Identify which cell holds the provided text, then report its [X, Y] central coordinate. 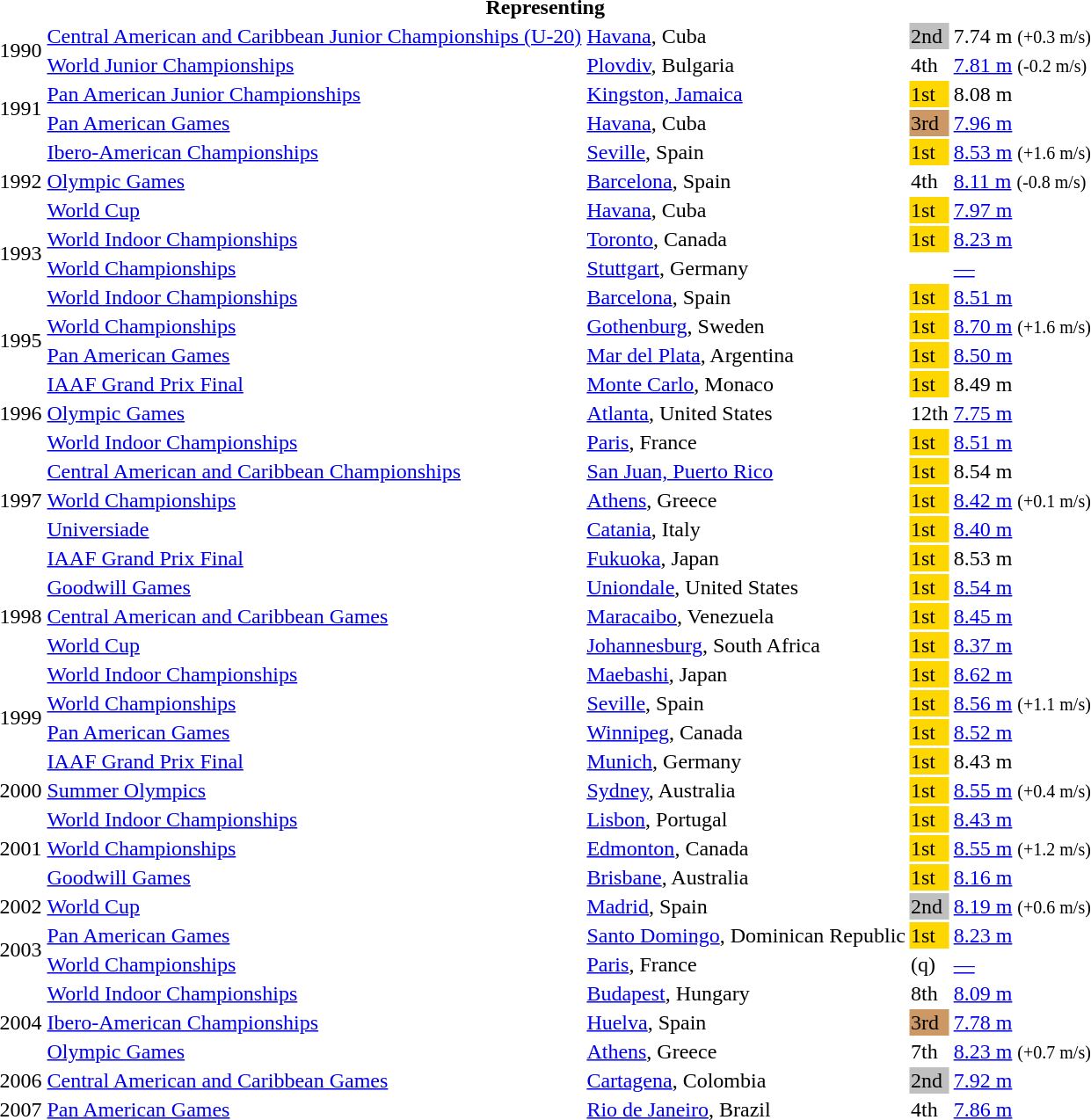
Santo Domingo, Dominican Republic [746, 935]
Kingston, Jamaica [746, 94]
12th [929, 413]
Sydney, Australia [746, 790]
San Juan, Puerto Rico [746, 471]
Stuttgart, Germany [746, 268]
World Junior Championships [315, 65]
Edmonton, Canada [746, 848]
7th [929, 1051]
Madrid, Spain [746, 906]
Cartagena, Colombia [746, 1080]
Gothenburg, Sweden [746, 326]
8th [929, 993]
Atlanta, United States [746, 413]
Summer Olympics [315, 790]
Fukuoka, Japan [746, 558]
Catania, Italy [746, 529]
Monte Carlo, Monaco [746, 384]
Winnipeg, Canada [746, 732]
Maebashi, Japan [746, 674]
Johannesburg, South Africa [746, 645]
Universiade [315, 529]
Maracaibo, Venezuela [746, 616]
Huelva, Spain [746, 1022]
Brisbane, Australia [746, 877]
(q) [929, 964]
Toronto, Canada [746, 239]
Mar del Plata, Argentina [746, 355]
Uniondale, United States [746, 587]
Munich, Germany [746, 761]
Budapest, Hungary [746, 993]
Plovdiv, Bulgaria [746, 65]
Lisbon, Portugal [746, 819]
Pan American Junior Championships [315, 94]
Central American and Caribbean Championships [315, 471]
Central American and Caribbean Junior Championships (U-20) [315, 36]
